Provide the [X, Y] coordinate of the cell's center where the given text is located.  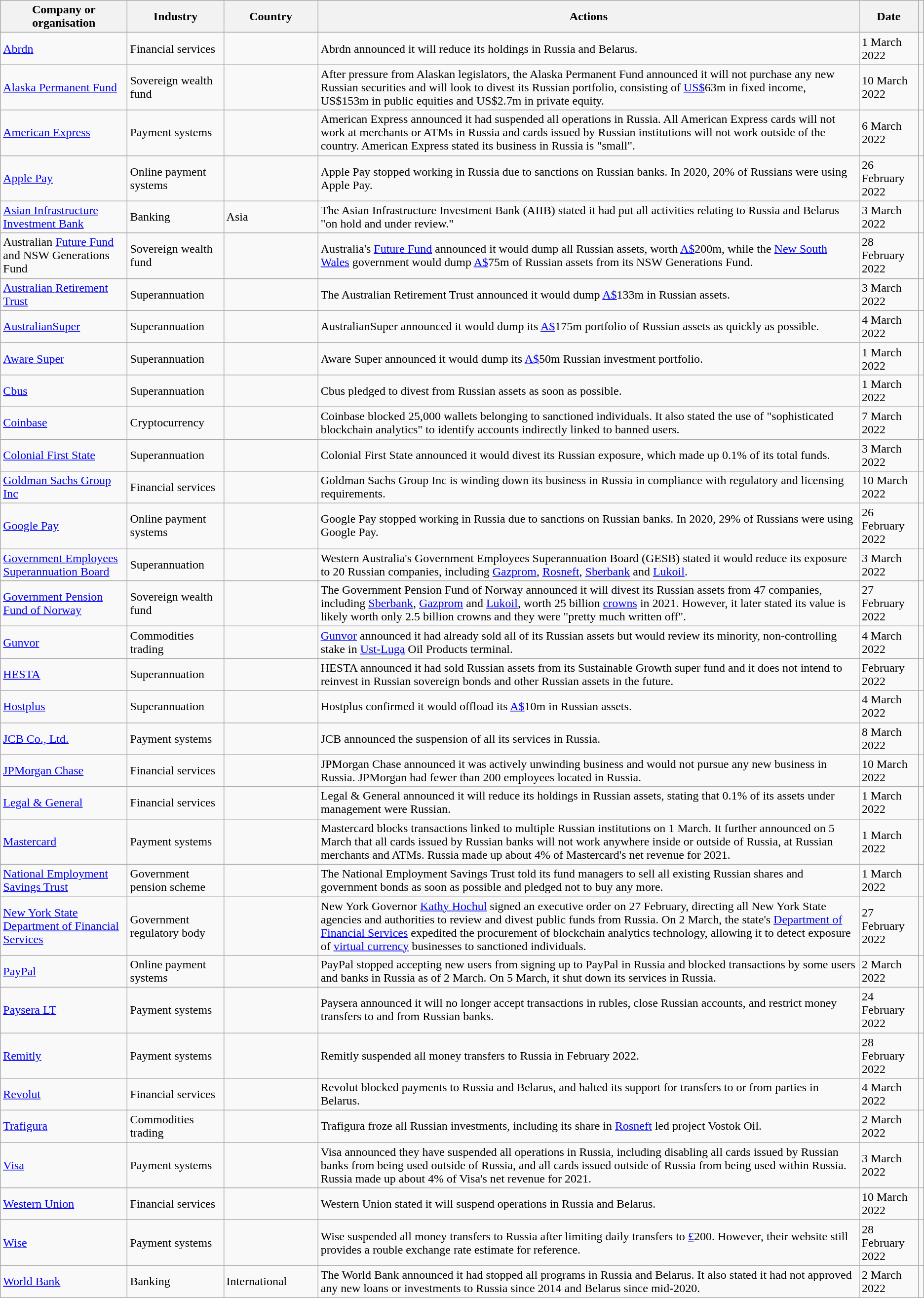
Government Pension Fund of Norway [64, 604]
Paysera announced it will no longer accept transactions in rubles, close Russian accounts, and restrict money transfers to and from Russian banks. [588, 1010]
February 2022 [888, 674]
Cbus pledged to divest from Russian assets as soon as possible. [588, 391]
Hostplus confirmed it would offload its A$10m in Russian assets. [588, 707]
JCB announced the suspension of all its services in Russia. [588, 738]
American Express [64, 133]
Legal & General [64, 802]
Actions [588, 17]
Country [270, 17]
8 March 2022 [888, 738]
Legal & General announced it will reduce its holdings in Russian assets, stating that 0.1% of its assets under management were Russian. [588, 802]
Industry [176, 17]
Asia [270, 217]
The Asian Infrastructure Investment Bank (AIIB) stated it had put all activities relating to Russia and Belarus "on hold and under review." [588, 217]
Cbus [64, 391]
PayPal [64, 971]
JCB Co., Ltd. [64, 738]
Cryptocurrency [176, 422]
International [270, 1281]
Western Union [64, 1204]
Government Employees Superannuation Board [64, 565]
The Australian Retirement Trust announced it would dump A$133m in Russian assets. [588, 294]
World Bank [64, 1281]
Gunvor [64, 643]
Colonial First State announced it would divest its Russian exposure, which made up 0.1% of its total funds. [588, 455]
Aware Super [64, 358]
New York State Department of Financial Services [64, 926]
Abrdn [64, 48]
Revolut [64, 1095]
Apple Pay [64, 178]
Alaska Permanent Fund [64, 87]
Australian Future Fund and NSW Generations Fund [64, 256]
Apple Pay stopped working in Russia due to sanctions on Russian banks. In 2020, 20% of Russians were using Apple Pay. [588, 178]
JPMorgan Chase [64, 771]
Hostplus [64, 707]
Mastercard [64, 841]
Remitly [64, 1055]
AustralianSuper announced it would dump its A$175m portfolio of Russian assets as quickly as possible. [588, 327]
24 February 2022 [888, 1010]
Trafigura froze all Russian investments, including its share in Rosneft led project Vostok Oil. [588, 1126]
7 March 2022 [888, 422]
6 March 2022 [888, 133]
Aware Super announced it would dump its A$50m Russian investment portfolio. [588, 358]
Australian Retirement Trust [64, 294]
Revolut blocked payments to Russia and Belarus, and halted its support for transfers to or from parties in Belarus. [588, 1095]
HESTA [64, 674]
Visa [64, 1165]
Date [888, 17]
Google Pay stopped working in Russia due to sanctions on Russian banks. In 2020, 29% of Russians were using Google Pay. [588, 526]
Goldman Sachs Group Inc is winding down its business in Russia in compliance with regulatory and licensing requirements. [588, 488]
Trafigura [64, 1126]
Government pension scheme [176, 880]
Government regulatory body [176, 926]
AustralianSuper [64, 327]
Colonial First State [64, 455]
Google Pay [64, 526]
Western Union stated it will suspend operations in Russia and Belarus. [588, 1204]
Company or organisation [64, 17]
Goldman Sachs Group Inc [64, 488]
Coinbase [64, 422]
Paysera LT [64, 1010]
National Employment Savings Trust [64, 880]
Abrdn announced it will reduce its holdings in Russia and Belarus. [588, 48]
Asian Infrastructure Investment Bank [64, 217]
Remitly suspended all money transfers to Russia in February 2022. [588, 1055]
Wise [64, 1243]
